Detect which cell encompasses the target text, then output its [X, Y] center coordinate. 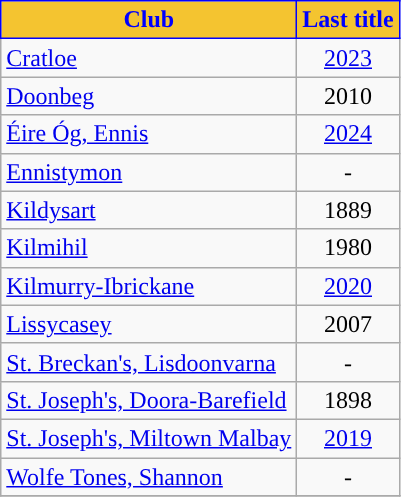
2010 [348, 96]
Last title [348, 20]
2007 [348, 324]
1889 [348, 210]
St. Breckan's, Lisdoonvarna [149, 362]
St. Joseph's, Doora-Barefield [149, 400]
Kilmurry-Ibrickane [149, 286]
Éire Óg, Ennis [149, 134]
1898 [348, 400]
Club [149, 20]
2024 [348, 134]
Ennistymon [149, 172]
Cratloe [149, 58]
St. Joseph's, Miltown Malbay [149, 438]
Lissycasey [149, 324]
2020 [348, 286]
Wolfe Tones, Shannon [149, 477]
2023 [348, 58]
2019 [348, 438]
Kildysart [149, 210]
Kilmihil [149, 248]
Doonbeg [149, 96]
1980 [348, 248]
